Locate the cell with the specified text and output its [x, y] center coordinate. 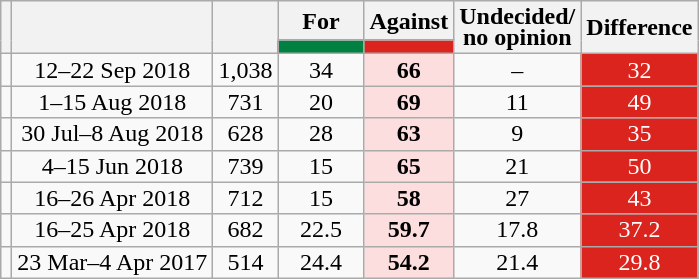
Undecided/no opinion [518, 28]
66 [409, 70]
24.4 [321, 262]
21 [518, 166]
22.5 [321, 230]
12–22 Sep 2018 [112, 70]
712 [246, 198]
739 [246, 166]
11 [518, 102]
58 [409, 198]
Difference [640, 28]
731 [246, 102]
29.8 [640, 262]
628 [246, 134]
43 [640, 198]
35 [640, 134]
34 [321, 70]
50 [640, 166]
21.4 [518, 262]
59.7 [409, 230]
32 [640, 70]
37.2 [640, 230]
30 Jul–8 Aug 2018 [112, 134]
– [518, 70]
17.8 [518, 230]
54.2 [409, 262]
28 [321, 134]
63 [409, 134]
9 [518, 134]
For [321, 20]
27 [518, 198]
Against [409, 20]
16–25 Apr 2018 [112, 230]
20 [321, 102]
69 [409, 102]
1,038 [246, 70]
23 Mar–4 Apr 2017 [112, 262]
514 [246, 262]
49 [640, 102]
16–26 Apr 2018 [112, 198]
4–15 Jun 2018 [112, 166]
1–15 Aug 2018 [112, 102]
682 [246, 230]
65 [409, 166]
